Search for the cell housing the specified text and yield its (X, Y) center coordinate. 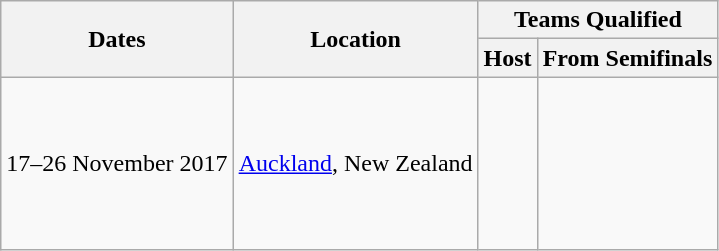
Host (508, 58)
Teams Qualified (598, 20)
From Semifinals (628, 58)
17–26 November 2017 (117, 164)
Dates (117, 39)
Auckland, New Zealand (356, 164)
Location (356, 39)
